Provide the [X, Y] coordinate of the cell's center where the given text is located.  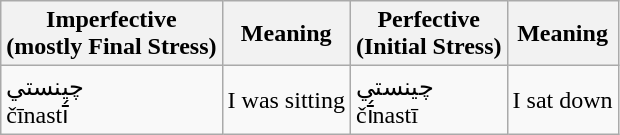
چينستيčīnastī́ [112, 100]
Imperfective(mostly Final Stress) [112, 34]
I was sitting [286, 100]
I sat down [562, 100]
Perfective(Initial Stress) [428, 34]
چينستيčī́nastī [428, 100]
